Detect which cell encompasses the target text, then output its [x, y] center coordinate. 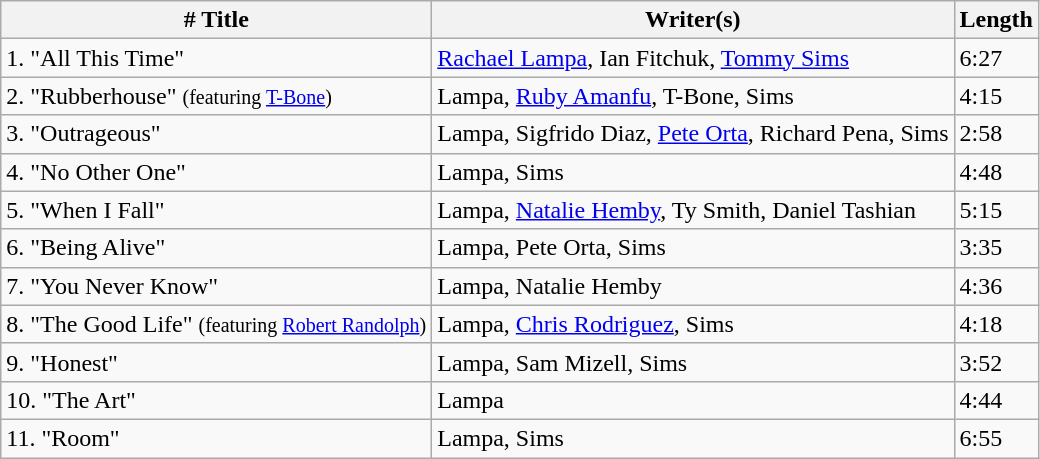
Lampa, Natalie Hemby, Ty Smith, Daniel Tashian [693, 210]
4:44 [996, 400]
4:36 [996, 286]
4:18 [996, 324]
11. "Room" [216, 438]
Lampa, Natalie Hemby [693, 286]
5:15 [996, 210]
6. "Being Alive" [216, 248]
Lampa, Ruby Amanfu, T-Bone, Sims [693, 96]
8. "The Good Life" (featuring Robert Randolph) [216, 324]
3. "Outrageous" [216, 134]
2. "Rubberhouse" (featuring T-Bone) [216, 96]
Rachael Lampa, Ian Fitchuk, Tommy Sims [693, 58]
Lampa, Sigfrido Diaz, Pete Orta, Richard Pena, Sims [693, 134]
Lampa, Pete Orta, Sims [693, 248]
4:48 [996, 172]
4:15 [996, 96]
Lampa, Chris Rodriguez, Sims [693, 324]
6:55 [996, 438]
2:58 [996, 134]
Lampa, Sam Mizell, Sims [693, 362]
4. "No Other One" [216, 172]
# Title [216, 20]
5. "When I Fall" [216, 210]
Length [996, 20]
7. "You Never Know" [216, 286]
Lampa [693, 400]
9. "Honest" [216, 362]
Writer(s) [693, 20]
3:35 [996, 248]
1. "All This Time" [216, 58]
6:27 [996, 58]
10. "The Art" [216, 400]
3:52 [996, 362]
